Scan for the cell matching the given text and deliver its (X, Y) coordinate at center. 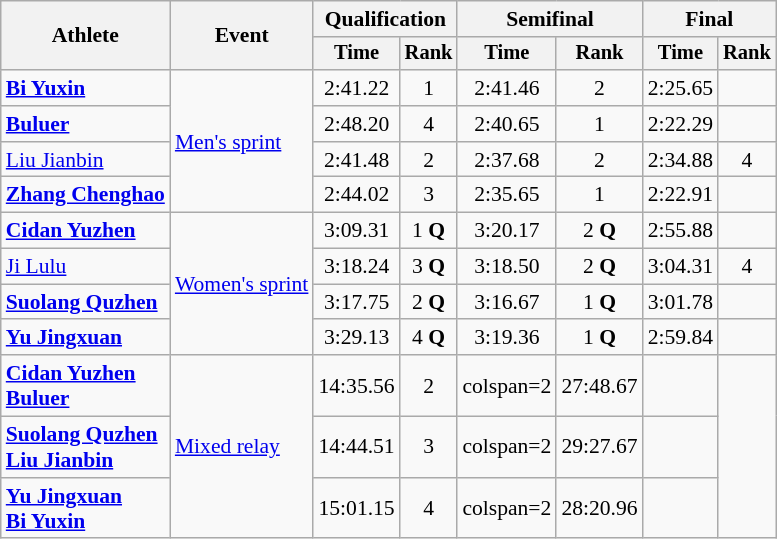
Buluer (86, 124)
3:09.31 (356, 231)
2:41.22 (356, 88)
2:55.88 (680, 231)
Qualification (385, 19)
Men's sprint (242, 141)
3:01.78 (680, 302)
2:59.84 (680, 338)
Event (242, 36)
2:48.20 (356, 124)
14:35.56 (356, 386)
3:18.50 (506, 267)
Suolang Quzhen (86, 302)
Cidan YuzhenBuluer (86, 386)
3:18.24 (356, 267)
3:17.75 (356, 302)
Cidan Yuzhen (86, 231)
3:20.17 (506, 231)
Women's sprint (242, 284)
2:41.46 (506, 88)
2:34.88 (680, 160)
2:35.65 (506, 195)
Semifinal (550, 19)
3:04.31 (680, 267)
2:41.48 (356, 160)
15:01.15 (356, 508)
2:22.29 (680, 124)
Ji Lulu (86, 267)
2:44.02 (356, 195)
27:48.67 (599, 386)
Liu Jianbin (86, 160)
Zhang Chenghao (86, 195)
28:20.96 (599, 508)
2:40.65 (506, 124)
Final (710, 19)
2:25.65 (680, 88)
3 Q (429, 267)
Yu JingxuanBi Yuxin (86, 508)
3:29.13 (356, 338)
Bi Yuxin (86, 88)
Mixed relay (242, 446)
Suolang QuzhenLiu Jianbin (86, 448)
4 Q (429, 338)
Athlete (86, 36)
2:37.68 (506, 160)
14:44.51 (356, 448)
3:19.36 (506, 338)
29:27.67 (599, 448)
Yu Jingxuan (86, 338)
2:22.91 (680, 195)
3:16.67 (506, 302)
